Identify which cell holds the provided text, then report its (x, y) central coordinate. 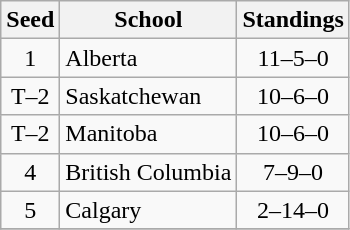
5 (30, 210)
1 (30, 58)
11–5–0 (293, 58)
Manitoba (148, 134)
School (148, 20)
British Columbia (148, 172)
Standings (293, 20)
4 (30, 172)
Alberta (148, 58)
Seed (30, 20)
2–14–0 (293, 210)
Saskatchewan (148, 96)
Calgary (148, 210)
7–9–0 (293, 172)
